Provide the (X, Y) coordinate of the cell's center where the given text is located.  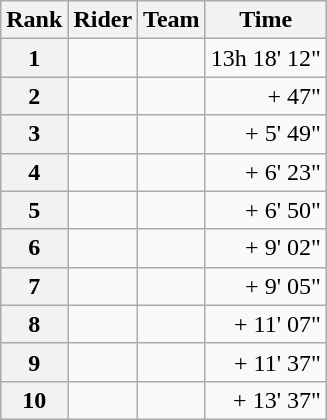
+ 6' 50" (266, 210)
Rider (103, 20)
5 (34, 210)
+ 6' 23" (266, 172)
+ 11' 07" (266, 324)
+ 47" (266, 96)
+ 13' 37" (266, 400)
3 (34, 134)
+ 9' 05" (266, 286)
Rank (34, 20)
+ 11' 37" (266, 362)
6 (34, 248)
7 (34, 286)
+ 9' 02" (266, 248)
2 (34, 96)
10 (34, 400)
Team (172, 20)
1 (34, 58)
8 (34, 324)
9 (34, 362)
Time (266, 20)
4 (34, 172)
+ 5' 49" (266, 134)
13h 18' 12" (266, 58)
